Locate the cell with the specified text and output its (x, y) center coordinate. 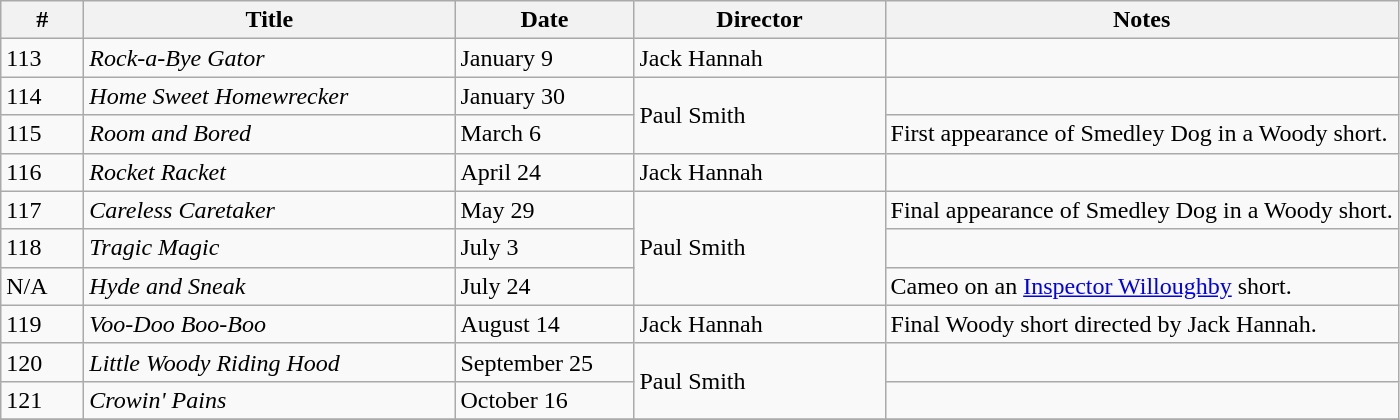
Tragic Magic (270, 248)
114 (42, 96)
March 6 (544, 134)
116 (42, 172)
Voo-Doo Boo-Boo (270, 324)
N/A (42, 286)
September 25 (544, 362)
Title (270, 20)
113 (42, 58)
119 (42, 324)
115 (42, 134)
121 (42, 400)
April 24 (544, 172)
July 3 (544, 248)
Cameo on an Inspector Willoughby short. (1142, 286)
October 16 (544, 400)
May 29 (544, 210)
Rock-a-Bye Gator (270, 58)
118 (42, 248)
First appearance of Smedley Dog in a Woody short. (1142, 134)
Rocket Racket (270, 172)
Director (760, 20)
Room and Bored (270, 134)
January 30 (544, 96)
January 9 (544, 58)
August 14 (544, 324)
Home Sweet Homewrecker (270, 96)
Hyde and Sneak (270, 286)
Careless Caretaker (270, 210)
Final Woody short directed by Jack Hannah. (1142, 324)
Crowin' Pains (270, 400)
120 (42, 362)
117 (42, 210)
Final appearance of Smedley Dog in a Woody short. (1142, 210)
Date (544, 20)
Notes (1142, 20)
Little Woody Riding Hood (270, 362)
July 24 (544, 286)
# (42, 20)
